Return [X, Y] of the center of cell containing provided text 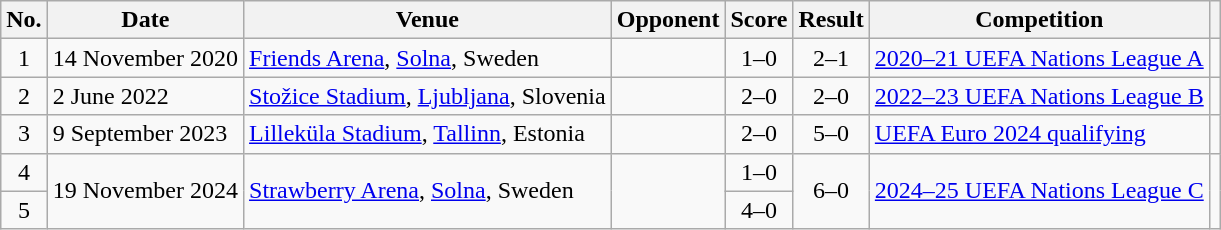
14 November 2020 [145, 58]
Venue [428, 20]
2022–23 UEFA Nations League B [1039, 96]
UEFA Euro 2024 qualifying [1039, 134]
Friends Arena, Solna, Sweden [428, 58]
No. [24, 20]
5 [24, 210]
Date [145, 20]
Strawberry Arena, Solna, Sweden [428, 191]
2020–21 UEFA Nations League A [1039, 58]
6–0 [831, 191]
Lilleküla Stadium, Tallinn, Estonia [428, 134]
Competition [1039, 20]
Result [831, 20]
Opponent [668, 20]
Stožice Stadium, Ljubljana, Slovenia [428, 96]
2–1 [831, 58]
19 November 2024 [145, 191]
5–0 [831, 134]
4 [24, 172]
2 [24, 96]
2 June 2022 [145, 96]
Score [759, 20]
9 September 2023 [145, 134]
2024–25 UEFA Nations League C [1039, 191]
4–0 [759, 210]
3 [24, 134]
1 [24, 58]
